Determine the [X, Y] coordinate at the center of the cell enclosing the given text.  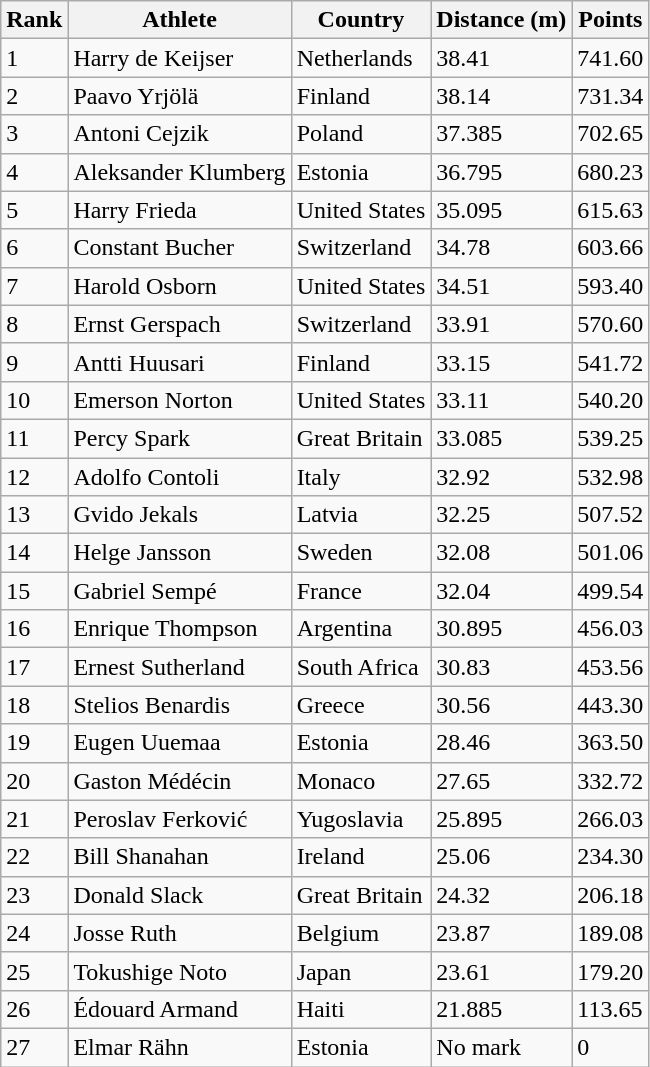
Belgium [361, 933]
532.98 [610, 477]
Haiti [361, 1009]
Poland [361, 134]
Athlete [180, 20]
541.72 [610, 362]
Bill Shanahan [180, 857]
Rank [34, 20]
No mark [502, 1047]
501.06 [610, 553]
23 [34, 895]
34.51 [502, 286]
741.60 [610, 58]
32.08 [502, 553]
Harold Osborn [180, 286]
Enrique Thompson [180, 629]
France [361, 591]
7 [34, 286]
Stelios Benardis [180, 705]
27 [34, 1047]
Josse Ruth [180, 933]
731.34 [610, 96]
Monaco [361, 781]
15 [34, 591]
363.50 [610, 743]
27.65 [502, 781]
680.23 [610, 172]
Harry de Keijser [180, 58]
3 [34, 134]
570.60 [610, 324]
30.56 [502, 705]
Gabriel Sempé [180, 591]
36.795 [502, 172]
179.20 [610, 971]
593.40 [610, 286]
18 [34, 705]
South Africa [361, 667]
22 [34, 857]
Japan [361, 971]
25 [34, 971]
2 [34, 96]
32.04 [502, 591]
25.06 [502, 857]
Greece [361, 705]
8 [34, 324]
Emerson Norton [180, 400]
456.03 [610, 629]
Gaston Médécin [180, 781]
113.65 [610, 1009]
26 [34, 1009]
14 [34, 553]
Eugen Uuemaa [180, 743]
189.08 [610, 933]
6 [34, 248]
33.11 [502, 400]
Netherlands [361, 58]
12 [34, 477]
Antoni Cejzik [180, 134]
499.54 [610, 591]
35.095 [502, 210]
28.46 [502, 743]
9 [34, 362]
34.78 [502, 248]
539.25 [610, 438]
Latvia [361, 515]
453.56 [610, 667]
0 [610, 1047]
19 [34, 743]
13 [34, 515]
702.65 [610, 134]
Gvido Jekals [180, 515]
Adolfo Contoli [180, 477]
24 [34, 933]
30.83 [502, 667]
Percy Spark [180, 438]
Ernst Gerspach [180, 324]
Constant Bucher [180, 248]
Helge Jansson [180, 553]
Distance (m) [502, 20]
21.885 [502, 1009]
11 [34, 438]
33.15 [502, 362]
37.385 [502, 134]
20 [34, 781]
443.30 [610, 705]
Points [610, 20]
234.30 [610, 857]
32.92 [502, 477]
615.63 [610, 210]
507.52 [610, 515]
23.87 [502, 933]
332.72 [610, 781]
16 [34, 629]
24.32 [502, 895]
38.14 [502, 96]
Antti Huusari [180, 362]
32.25 [502, 515]
Argentina [361, 629]
33.91 [502, 324]
10 [34, 400]
Tokushige Noto [180, 971]
30.895 [502, 629]
Aleksander Klumberg [180, 172]
Paavo Yrjölä [180, 96]
4 [34, 172]
Elmar Rähn [180, 1047]
1 [34, 58]
266.03 [610, 819]
Édouard Armand [180, 1009]
206.18 [610, 895]
Peroslav Ferković [180, 819]
38.41 [502, 58]
5 [34, 210]
33.085 [502, 438]
Sweden [361, 553]
Country [361, 20]
Harry Frieda [180, 210]
25.895 [502, 819]
Yugoslavia [361, 819]
540.20 [610, 400]
23.61 [502, 971]
Donald Slack [180, 895]
Ireland [361, 857]
21 [34, 819]
Ernest Sutherland [180, 667]
17 [34, 667]
Italy [361, 477]
603.66 [610, 248]
